Return [x, y] of the center of cell containing provided text 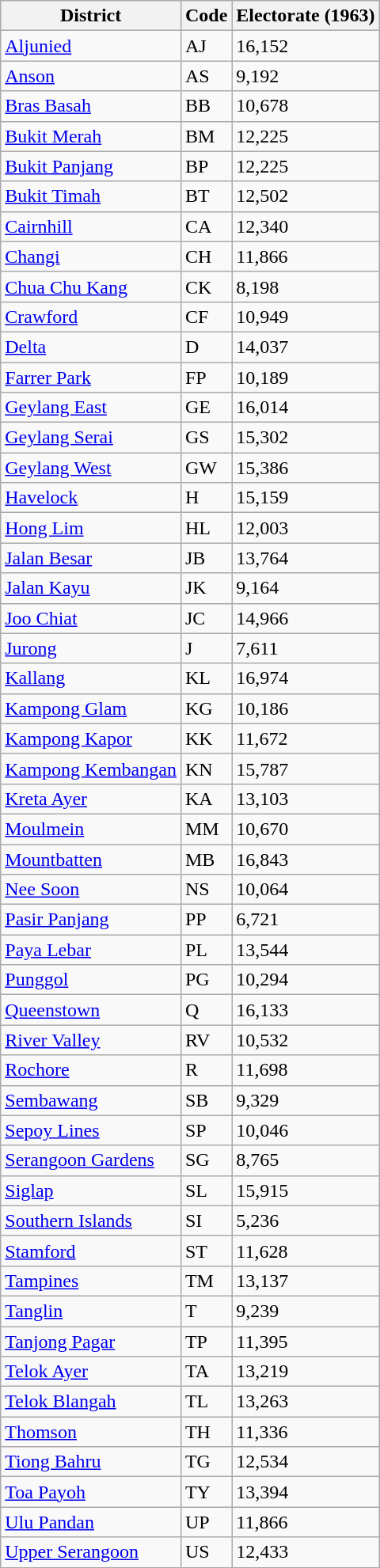
H [206, 498]
Code [206, 16]
Crawford [91, 317]
MB [206, 859]
15,159 [306, 498]
Tanglin [91, 1311]
SB [206, 1100]
Geylang West [91, 468]
15,787 [306, 769]
Geylang Serai [91, 438]
11,698 [306, 1070]
10,532 [306, 1040]
16,974 [306, 678]
Kallang [91, 678]
BM [206, 136]
D [206, 347]
Changi [91, 256]
J [206, 648]
KG [206, 708]
SP [206, 1130]
Siglap [91, 1190]
13,764 [306, 558]
AJ [206, 46]
Bukit Merah [91, 136]
Nee Soon [91, 890]
KK [206, 738]
Sepoy Lines [91, 1130]
TL [206, 1402]
Hong Lim [91, 528]
TA [206, 1372]
12,433 [306, 1552]
16,014 [306, 408]
8,765 [306, 1160]
Aljunied [91, 46]
Ulu Pandan [91, 1522]
JB [206, 558]
15,302 [306, 438]
Tampines [91, 1281]
SI [206, 1221]
Bukit Timah [91, 196]
Serangoon Gardens [91, 1160]
Telok Blangah [91, 1402]
10,046 [306, 1130]
10,294 [306, 980]
Q [206, 1010]
JC [206, 618]
9,164 [306, 588]
MM [206, 829]
14,037 [306, 347]
10,186 [306, 708]
US [206, 1552]
13,137 [306, 1281]
CH [206, 256]
Telok Ayer [91, 1372]
Kampong Glam [91, 708]
13,103 [306, 799]
10,949 [306, 317]
11,336 [306, 1432]
Kampong Kembangan [91, 769]
9,239 [306, 1311]
Joo Chiat [91, 618]
ST [206, 1251]
PP [206, 920]
12,340 [306, 226]
13,544 [306, 950]
11,628 [306, 1251]
River Valley [91, 1040]
16,133 [306, 1010]
NS [206, 890]
11,672 [306, 738]
12,502 [306, 196]
14,966 [306, 618]
Queenstown [91, 1010]
15,915 [306, 1190]
GW [206, 468]
10,670 [306, 829]
6,721 [306, 920]
16,152 [306, 46]
Upper Serangoon [91, 1552]
KN [206, 769]
8,198 [306, 287]
Cairnhill [91, 226]
PG [206, 980]
Sembawang [91, 1100]
GS [206, 438]
10,064 [306, 890]
Bras Basah [91, 106]
Jalan Kayu [91, 588]
Southern Islands [91, 1221]
10,189 [306, 378]
CA [206, 226]
Thomson [91, 1432]
AS [206, 76]
Jalan Besar [91, 558]
13,219 [306, 1372]
KA [206, 799]
CF [206, 317]
9,192 [306, 76]
13,394 [306, 1492]
TH [206, 1432]
11,395 [306, 1342]
Kampong Kapor [91, 738]
16,843 [306, 859]
SG [206, 1160]
R [206, 1070]
Anson [91, 76]
PL [206, 950]
HL [206, 528]
12,534 [306, 1462]
Mountbatten [91, 859]
TP [206, 1342]
Kreta Ayer [91, 799]
Toa Payoh [91, 1492]
5,236 [306, 1221]
Tanjong Pagar [91, 1342]
District [91, 16]
Punggol [91, 980]
UP [206, 1522]
TM [206, 1281]
Paya Lebar [91, 950]
Havelock [91, 498]
Farrer Park [91, 378]
Geylang East [91, 408]
SL [206, 1190]
Chua Chu Kang [91, 287]
KL [206, 678]
Bukit Panjang [91, 166]
Jurong [91, 648]
9,329 [306, 1100]
BT [206, 196]
10,678 [306, 106]
Stamford [91, 1251]
Rochore [91, 1070]
GE [206, 408]
CK [206, 287]
Tiong Bahru [91, 1462]
RV [206, 1040]
Delta [91, 347]
12,003 [306, 528]
Pasir Panjang [91, 920]
13,263 [306, 1402]
Moulmein [91, 829]
FP [206, 378]
BB [206, 106]
15,386 [306, 468]
T [206, 1311]
TY [206, 1492]
TG [206, 1462]
JK [206, 588]
7,611 [306, 648]
BP [206, 166]
Electorate (1963) [306, 16]
